Determine the (X, Y) coordinate at the center of the cell enclosing the given text.  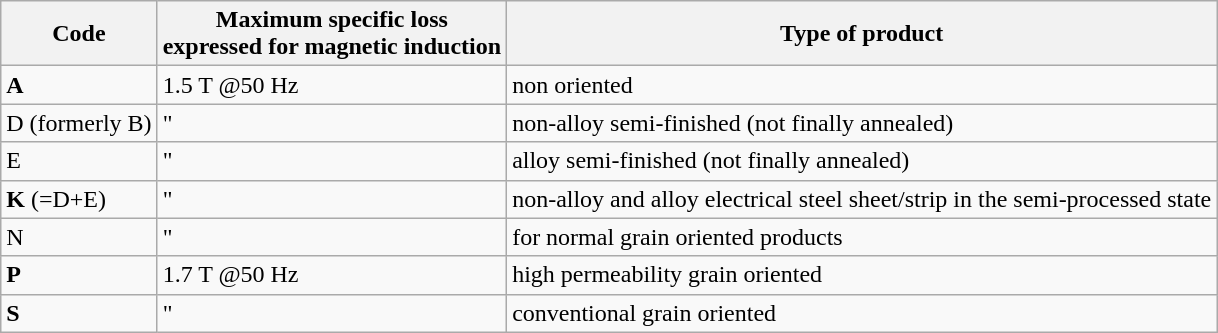
P (79, 275)
K (=D+E) (79, 199)
non-alloy semi-finished (not finally annealed) (862, 123)
1.7 T @50 Hz (332, 275)
A (79, 85)
S (79, 313)
Maximum specific lossexpressed for magnetic induction (332, 34)
alloy semi-finished (not finally annealed) (862, 161)
E (79, 161)
conventional grain oriented (862, 313)
Code (79, 34)
non oriented (862, 85)
non-alloy and alloy electrical steel sheet/strip in the semi-processed state (862, 199)
1.5 T @50 Hz (332, 85)
high permeability grain oriented (862, 275)
D (formerly B) (79, 123)
for normal grain oriented products (862, 237)
N (79, 237)
Type of product (862, 34)
